Return the (x, y) coordinate for the center point of the cell that contains the specified text.  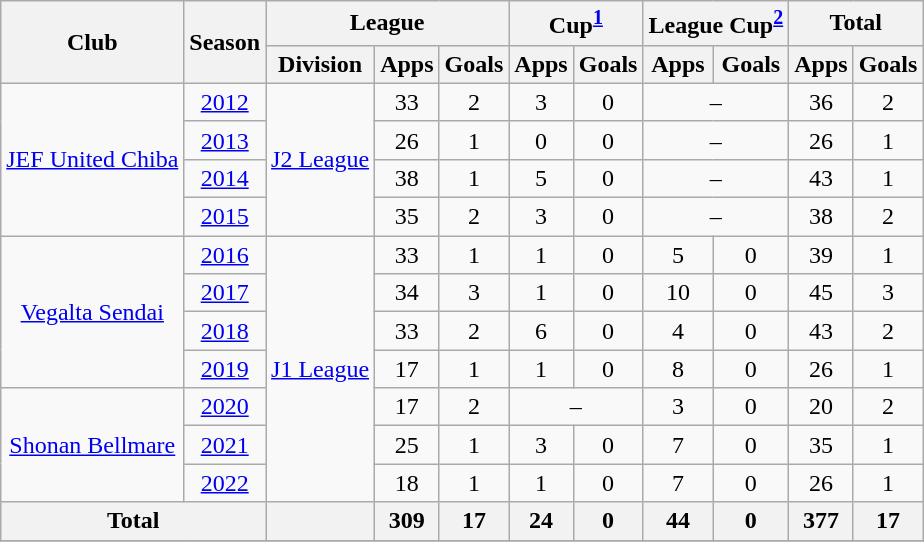
309 (407, 521)
2016 (225, 255)
JEF United Chiba (92, 159)
Division (320, 64)
36 (821, 102)
2019 (225, 369)
25 (407, 445)
18 (407, 483)
J1 League (320, 369)
24 (541, 521)
Shonan Bellmare (92, 445)
6 (541, 331)
2021 (225, 445)
4 (678, 331)
2017 (225, 293)
2020 (225, 407)
8 (678, 369)
League Cup2 (716, 24)
44 (678, 521)
20 (821, 407)
2012 (225, 102)
Club (92, 42)
2018 (225, 331)
34 (407, 293)
45 (821, 293)
2022 (225, 483)
Season (225, 42)
League (388, 24)
39 (821, 255)
377 (821, 521)
2015 (225, 217)
10 (678, 293)
2014 (225, 178)
Vegalta Sendai (92, 312)
Cup1 (576, 24)
2013 (225, 140)
J2 League (320, 159)
